Locate the cell with the specified text and output its [x, y] center coordinate. 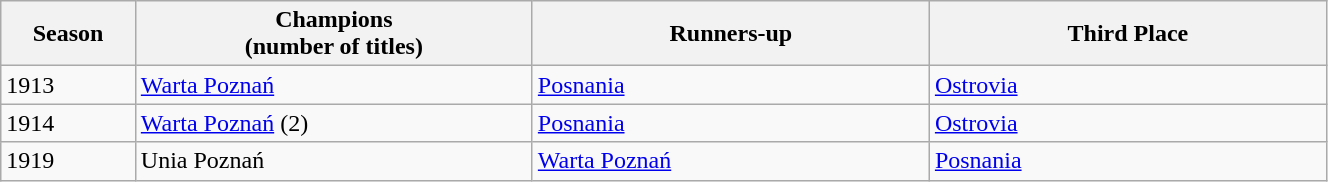
Warta Poznań (2) [334, 123]
Champions(number of titles) [334, 34]
Runners-up [730, 34]
Season [68, 34]
1914 [68, 123]
1919 [68, 161]
1913 [68, 85]
Third Place [1128, 34]
Unia Poznań [334, 161]
